Pinpoint the cell where the given text exists, returning its [X, Y] midpoint coordinate. 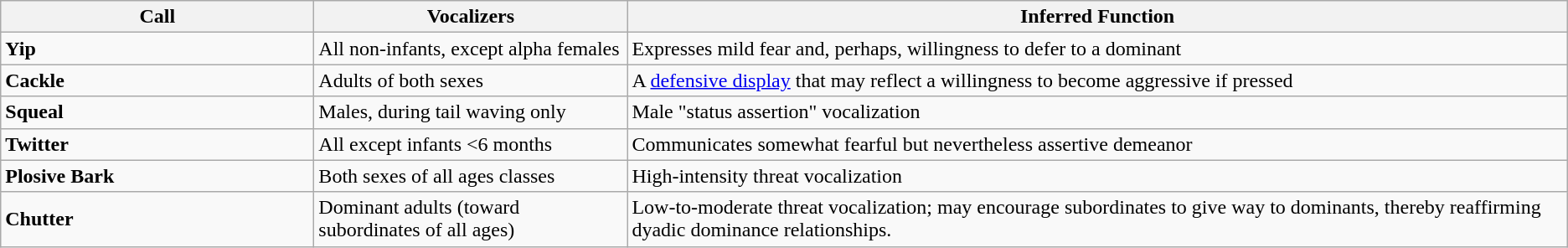
All except infants <6 months [471, 144]
Squeal [157, 112]
Low-to-moderate threat vocalization; may encourage subordinates to give way to dominants, thereby reaffirming dyadic dominance relationships. [1097, 220]
Male "status assertion" vocalization [1097, 112]
Communicates somewhat fearful but nevertheless assertive demeanor [1097, 144]
High-intensity threat vocalization [1097, 176]
Inferred Function [1097, 17]
All non-infants, except alpha females [471, 49]
Twitter [157, 144]
Both sexes of all ages classes [471, 176]
Vocalizers [471, 17]
A defensive display that may reflect a willingness to become aggressive if pressed [1097, 80]
Dominant adults (toward subordinates of all ages) [471, 220]
Chutter [157, 220]
Adults of both sexes [471, 80]
Cackle [157, 80]
Call [157, 17]
Plosive Bark [157, 176]
Yip [157, 49]
Males, during tail waving only [471, 112]
Expresses mild fear and, perhaps, willingness to defer to a dominant [1097, 49]
